Pinpoint the cell where the given text exists, returning its (X, Y) midpoint coordinate. 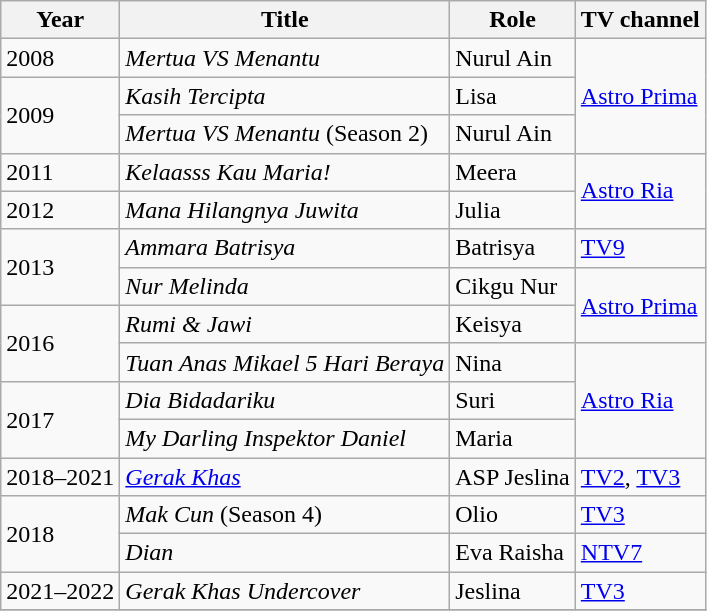
2012 (60, 210)
2018–2021 (60, 477)
NTV7 (640, 553)
My Darling Inspektor Daniel (285, 438)
Julia (513, 210)
2018 (60, 534)
2013 (60, 267)
Rumi & Jawi (285, 324)
TV channel (640, 20)
2016 (60, 343)
Jeslina (513, 591)
Mertua VS Menantu (285, 58)
2008 (60, 58)
ASP Jeslina (513, 477)
Batrisya (513, 248)
2011 (60, 172)
Kasih Tercipta (285, 96)
TV2, TV3 (640, 477)
Keisya (513, 324)
2021–2022 (60, 591)
Meera (513, 172)
Dian (285, 553)
Mertua VS Menantu (Season 2) (285, 134)
Nina (513, 362)
Cikgu Nur (513, 286)
Gerak Khas (285, 477)
Nur Melinda (285, 286)
TV9 (640, 248)
Tuan Anas Mikael 5 Hari Beraya (285, 362)
Maria (513, 438)
Year (60, 20)
Ammara Batrisya (285, 248)
Gerak Khas Undercover (285, 591)
Suri (513, 400)
Olio (513, 515)
Eva Raisha (513, 553)
Role (513, 20)
Mana Hilangnya Juwita (285, 210)
Mak Cun (Season 4) (285, 515)
Title (285, 20)
Dia Bidadariku (285, 400)
2017 (60, 419)
Lisa (513, 96)
Kelaasss Kau Maria! (285, 172)
2009 (60, 115)
